Determine the (X, Y) coordinate at the center of the cell enclosing the given text.  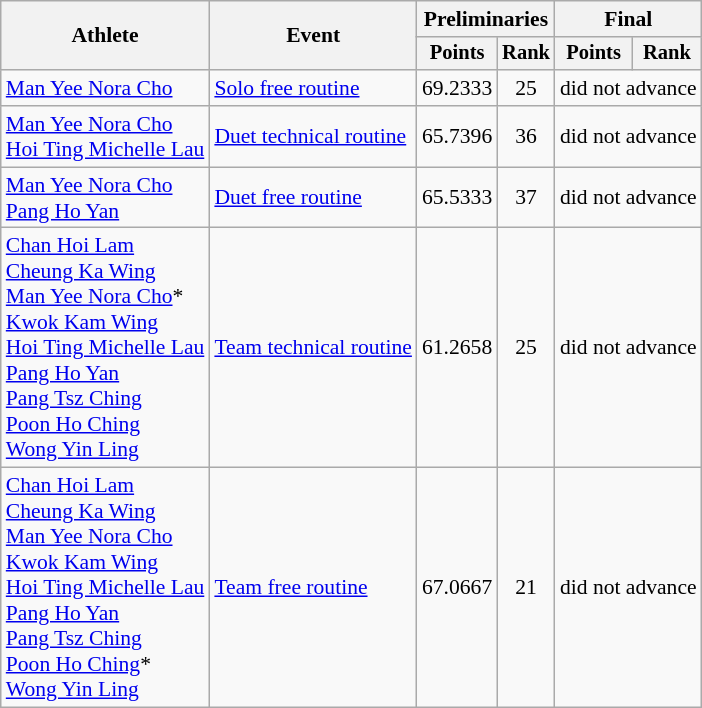
Event (313, 36)
65.5333 (457, 198)
Man Yee Nora Cho (106, 88)
Final (628, 19)
Chan Hoi LamCheung Ka WingMan Yee Nora Cho*Kwok Kam WingHoi Ting Michelle LauPang Ho YanPang Tsz ChingPoon Ho ChingWong Yin Ling (106, 348)
69.2333 (457, 88)
36 (526, 136)
65.7396 (457, 136)
Duet technical routine (313, 136)
Team free routine (313, 588)
Athlete (106, 36)
67.0667 (457, 588)
Man Yee Nora ChoPang Ho Yan (106, 198)
Duet free routine (313, 198)
Solo free routine (313, 88)
Man Yee Nora ChoHoi Ting Michelle Lau (106, 136)
37 (526, 198)
Preliminaries (486, 19)
21 (526, 588)
Team technical routine (313, 348)
61.2658 (457, 348)
Chan Hoi LamCheung Ka WingMan Yee Nora ChoKwok Kam WingHoi Ting Michelle LauPang Ho YanPang Tsz ChingPoon Ho Ching*Wong Yin Ling (106, 588)
